Pinpoint the cell where the given text exists, returning its (x, y) midpoint coordinate. 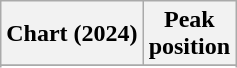
Peakposition (189, 34)
Chart (2024) (72, 34)
